Extract the (x, y) coordinate from the center of the cell holding the provided text.  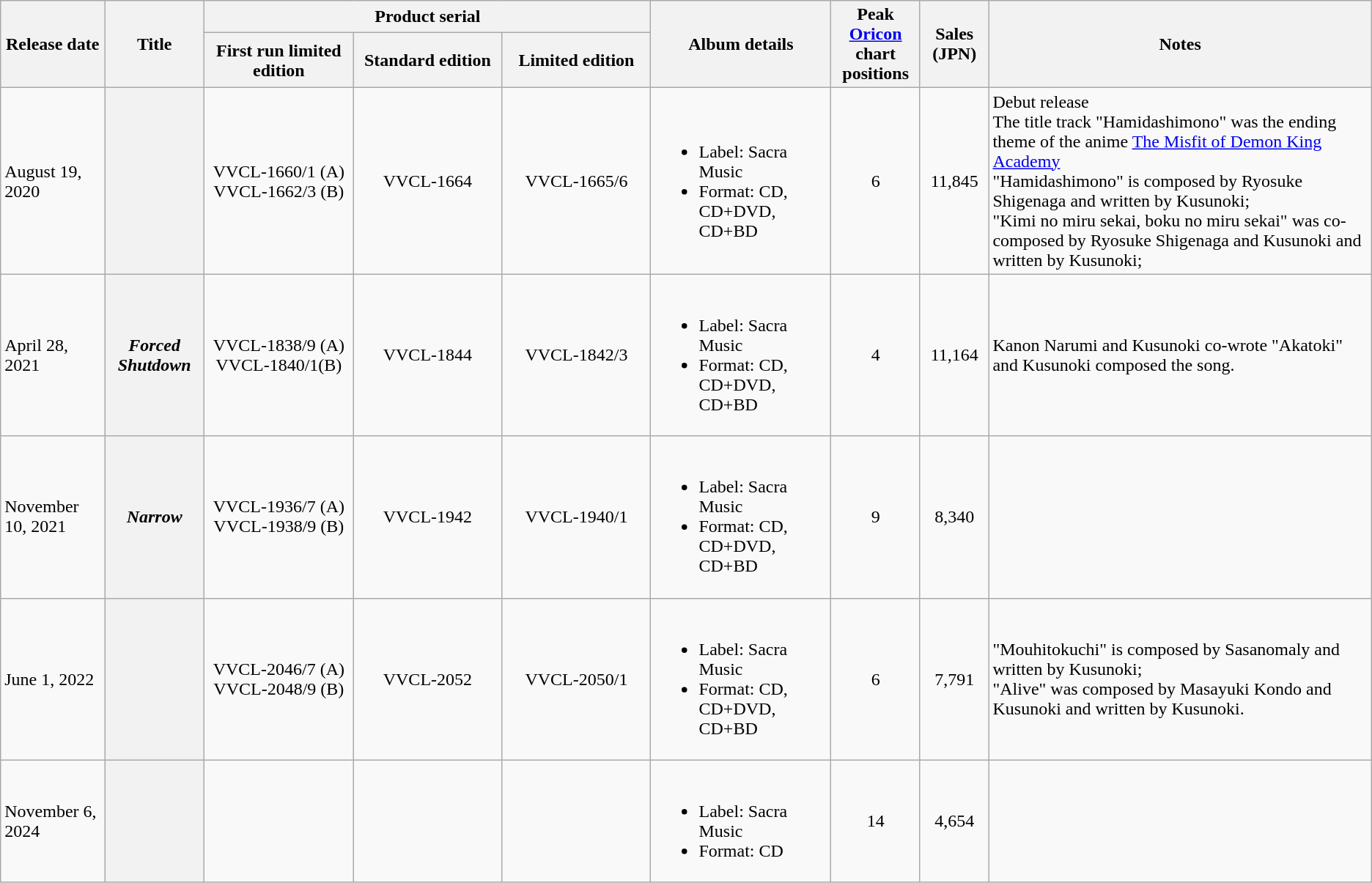
11,164 (954, 355)
VVCL-1942 (428, 517)
VVCL-1936/7 (A) VVCL-1938/9 (B) (279, 517)
First run limited edition (279, 60)
Product serial (428, 17)
VVCL-2050/1 (576, 679)
VVCL-2052 (428, 679)
VVCL-1664 (428, 181)
Notes (1180, 44)
June 1, 2022 (53, 679)
Label: Sacra MusicFormat: CD (741, 821)
VVCL-1842/3 (576, 355)
9 (876, 517)
11,845 (954, 181)
VVCL-2046/7 (A) VVCL-2048/9 (B) (279, 679)
4 (876, 355)
Title (155, 44)
VVCL-1838/9 (A) VVCL-1840/1(B) (279, 355)
November 10, 2021 (53, 517)
8,340 (954, 517)
August 19, 2020 (53, 181)
Peak Oricon chart positions (876, 44)
7,791 (954, 679)
April 28, 2021 (53, 355)
Standard edition (428, 60)
Sales (JPN) (954, 44)
VVCL-1940/1 (576, 517)
November 6, 2024 (53, 821)
VVCL-1660/1 (A) VVCL-1662/3 (B) (279, 181)
Limited edition (576, 60)
VVCL-1665/6 (576, 181)
Forced Shutdown (155, 355)
Album details (741, 44)
Kanon Narumi and Kusunoki co-wrote "Akatoki" and Kusunoki composed the song. (1180, 355)
"Mouhitokuchi" is composed by Sasanomaly and written by Kusunoki; "Alive" was composed by Masayuki Kondo and Kusunoki and written by Kusunoki. (1180, 679)
VVCL-1844 (428, 355)
Release date (53, 44)
14 (876, 821)
4,654 (954, 821)
Narrow (155, 517)
